Locate the cell with the specified text and output its (X, Y) center coordinate. 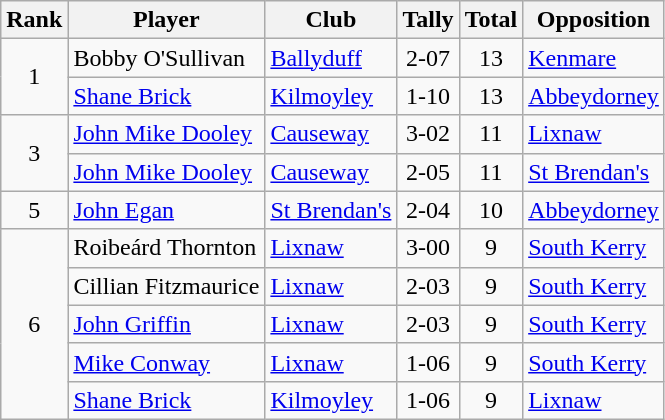
Player (166, 20)
Tally (428, 20)
Rank (34, 20)
Mike Conway (166, 362)
2-04 (428, 210)
3-00 (428, 248)
Bobby O'Sullivan (166, 58)
Kenmare (594, 58)
1-10 (428, 96)
Cillian Fitzmaurice (166, 286)
John Griffin (166, 324)
Opposition (594, 20)
5 (34, 210)
3-02 (428, 134)
John Egan (166, 210)
Roibeárd Thornton (166, 248)
3 (34, 153)
6 (34, 324)
10 (491, 210)
Ballyduff (331, 58)
1 (34, 77)
2-05 (428, 172)
Club (331, 20)
2-07 (428, 58)
Total (491, 20)
